Provide the (X, Y) coordinate of the cell's center where the given text is located.  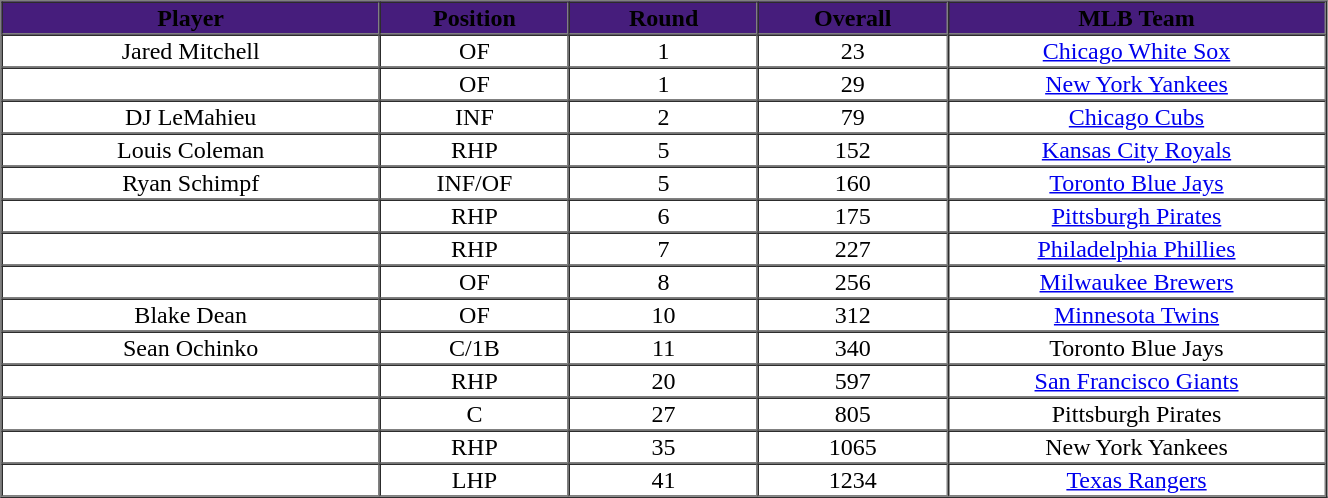
Texas Rangers (1136, 480)
41 (664, 480)
Player (191, 18)
227 (852, 248)
10 (664, 314)
152 (852, 150)
35 (664, 446)
Jared Mitchell (191, 50)
8 (664, 282)
11 (664, 348)
DJ LeMahieu (191, 116)
29 (852, 84)
INF/OF (474, 182)
Sean Ochinko (191, 348)
256 (852, 282)
San Francisco Giants (1136, 380)
C/1B (474, 348)
Round (664, 18)
7 (664, 248)
27 (664, 414)
805 (852, 414)
Position (474, 18)
Philadelphia Phillies (1136, 248)
Ryan Schimpf (191, 182)
Minnesota Twins (1136, 314)
6 (664, 216)
Blake Dean (191, 314)
Overall (852, 18)
23 (852, 50)
C (474, 414)
Chicago Cubs (1136, 116)
20 (664, 380)
597 (852, 380)
INF (474, 116)
Kansas City Royals (1136, 150)
312 (852, 314)
175 (852, 216)
340 (852, 348)
MLB Team (1136, 18)
1234 (852, 480)
LHP (474, 480)
Milwaukee Brewers (1136, 282)
1065 (852, 446)
2 (664, 116)
79 (852, 116)
160 (852, 182)
Chicago White Sox (1136, 50)
Louis Coleman (191, 150)
